Return (X, Y) of the center of cell containing provided text 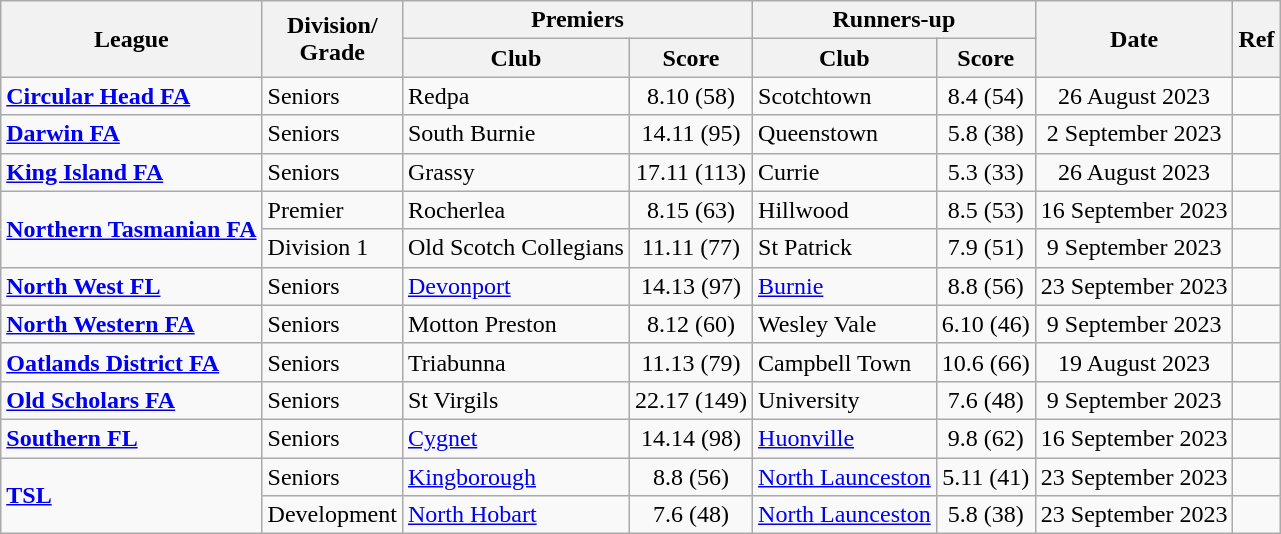
Date (1134, 39)
Motton Preston (516, 324)
Kingborough (516, 477)
11.11 (77) (690, 248)
North Western FA (132, 324)
Premier (332, 210)
Cygnet (516, 438)
St Patrick (845, 248)
Old Scotch Collegians (516, 248)
8.12 (60) (690, 324)
9.8 (62) (986, 438)
2 September 2023 (1134, 134)
22.17 (149) (690, 400)
14.13 (97) (690, 286)
5.11 (41) (986, 477)
14.14 (98) (690, 438)
Queenstown (845, 134)
Division 1 (332, 248)
King Island FA (132, 172)
Grassy (516, 172)
North West FL (132, 286)
Premiers (577, 20)
7.9 (51) (986, 248)
11.13 (79) (690, 362)
Northern Tasmanian FA (132, 229)
Huonville (845, 438)
Old Scholars FA (132, 400)
Division/Grade (332, 39)
Development (332, 515)
8.4 (54) (986, 96)
Circular Head FA (132, 96)
Triabunna (516, 362)
Wesley Vale (845, 324)
19 August 2023 (1134, 362)
Hillwood (845, 210)
North Hobart (516, 515)
14.11 (95) (690, 134)
8.15 (63) (690, 210)
5.3 (33) (986, 172)
Campbell Town (845, 362)
8.5 (53) (986, 210)
Darwin FA (132, 134)
Runners-up (894, 20)
Rocherlea (516, 210)
17.11 (113) (690, 172)
Scotchtown (845, 96)
Ref (1256, 39)
Currie (845, 172)
South Burnie (516, 134)
St Virgils (516, 400)
TSL (132, 496)
Redpa (516, 96)
University (845, 400)
6.10 (46) (986, 324)
Oatlands District FA (132, 362)
Devonport (516, 286)
10.6 (66) (986, 362)
8.10 (58) (690, 96)
Burnie (845, 286)
League (132, 39)
Southern FL (132, 438)
